Output the [X, Y] coordinate of the center of the cell containing the given text.  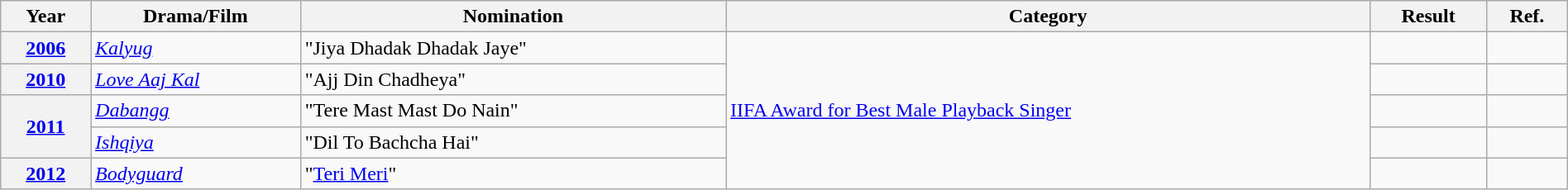
"Tere Mast Mast Do Nain" [513, 111]
2010 [46, 79]
Drama/Film [196, 17]
Love Aaj Kal [196, 79]
Nomination [513, 17]
"Dil To Bachcha Hai" [513, 142]
"Teri Meri" [513, 173]
Category [1049, 17]
"Ajj Din Chadheya" [513, 79]
"Jiya Dhadak Dhadak Jaye" [513, 48]
Bodyguard [196, 173]
Dabangg [196, 111]
Year [46, 17]
2006 [46, 48]
Kalyug [196, 48]
2012 [46, 173]
Result [1429, 17]
IIFA Award for Best Male Playback Singer [1049, 111]
Ref. [1527, 17]
2011 [46, 126]
Ishqiya [196, 142]
